Search for the cell housing the specified text and yield its (x, y) center coordinate. 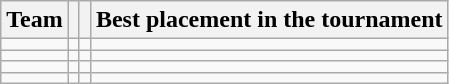
Team (35, 20)
Best placement in the tournament (269, 20)
